Pinpoint the cell where the given text exists, returning its (x, y) midpoint coordinate. 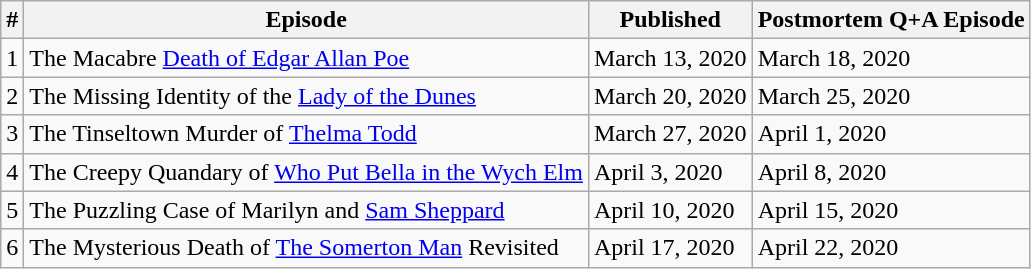
April 3, 2020 (670, 172)
3 (12, 134)
The Creepy Quandary of Who Put Bella in the Wych Elm (306, 172)
4 (12, 172)
The Puzzling Case of Marilyn and Sam Sheppard (306, 210)
6 (12, 248)
April 15, 2020 (891, 210)
Episode (306, 20)
Published (670, 20)
April 1, 2020 (891, 134)
5 (12, 210)
March 27, 2020 (670, 134)
March 18, 2020 (891, 58)
March 13, 2020 (670, 58)
# (12, 20)
The Mysterious Death of The Somerton Man Revisited (306, 248)
April 8, 2020 (891, 172)
April 10, 2020 (670, 210)
April 22, 2020 (891, 248)
April 17, 2020 (670, 248)
Postmortem Q+A Episode (891, 20)
March 20, 2020 (670, 96)
The Tinseltown Murder of Thelma Todd (306, 134)
The Macabre Death of Edgar Allan Poe (306, 58)
The Missing Identity of the Lady of the Dunes (306, 96)
March 25, 2020 (891, 96)
2 (12, 96)
1 (12, 58)
